Locate the cell with the specified text and output its (x, y) center coordinate. 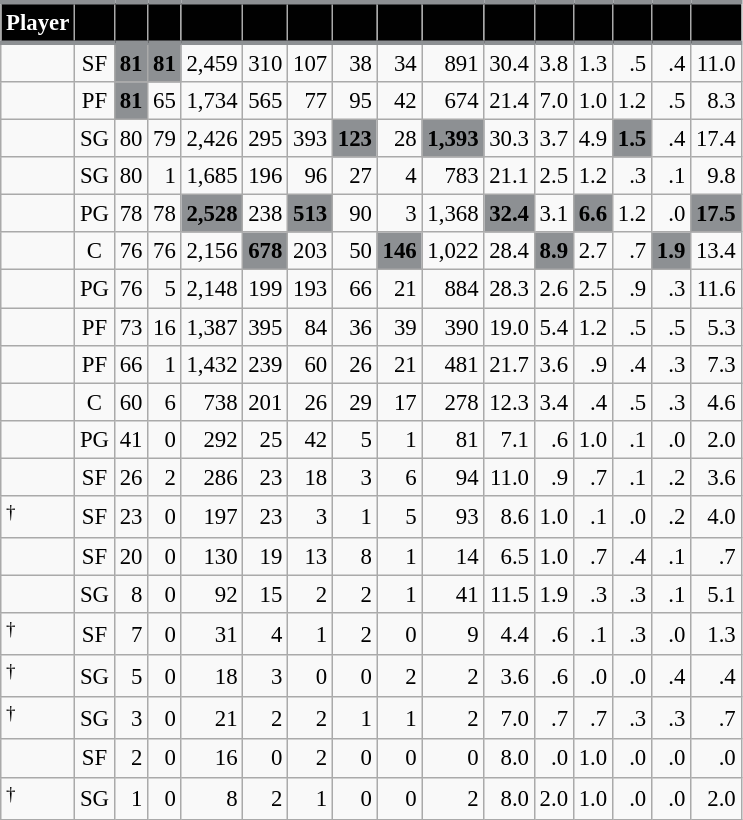
1,734 (212, 101)
8.9 (554, 251)
783 (453, 176)
8.6 (509, 517)
1,685 (212, 176)
130 (212, 557)
193 (310, 289)
395 (266, 327)
15 (266, 594)
3.8 (554, 62)
27 (354, 176)
6.6 (592, 214)
1,393 (453, 139)
9.8 (716, 176)
19 (266, 557)
1.5 (632, 139)
8.3 (716, 101)
884 (453, 289)
286 (212, 477)
65 (164, 101)
3.4 (554, 402)
891 (453, 62)
50 (354, 251)
30.4 (509, 62)
92 (212, 594)
123 (354, 139)
21.4 (509, 101)
738 (212, 402)
5.3 (716, 327)
310 (266, 62)
2.6 (554, 289)
513 (310, 214)
9 (453, 634)
199 (266, 289)
95 (354, 101)
31 (212, 634)
390 (453, 327)
38 (354, 62)
7.1 (509, 439)
1,432 (212, 364)
14 (453, 557)
93 (453, 517)
1,387 (212, 327)
20 (130, 557)
239 (266, 364)
21.7 (509, 364)
2,426 (212, 139)
84 (310, 327)
3.7 (554, 139)
3.1 (554, 214)
13.4 (716, 251)
2,528 (212, 214)
28.4 (509, 251)
11.5 (509, 594)
2,459 (212, 62)
77 (310, 101)
Player (38, 22)
565 (266, 101)
12.3 (509, 402)
2,148 (212, 289)
36 (354, 327)
393 (310, 139)
4.9 (592, 139)
678 (266, 251)
7.3 (716, 364)
7 (130, 634)
90 (354, 214)
238 (266, 214)
28.3 (509, 289)
196 (266, 176)
1,368 (453, 214)
73 (130, 327)
17.4 (716, 139)
39 (400, 327)
25 (266, 439)
6.5 (509, 557)
13 (310, 557)
11.6 (716, 289)
2.7 (592, 251)
21.1 (509, 176)
1,022 (453, 251)
107 (310, 62)
481 (453, 364)
278 (453, 402)
32.4 (509, 214)
19.0 (509, 327)
30.3 (509, 139)
146 (400, 251)
203 (310, 251)
4.4 (509, 634)
29 (354, 402)
5.1 (716, 594)
197 (212, 517)
17.5 (716, 214)
17 (400, 402)
201 (266, 402)
295 (266, 139)
292 (212, 439)
79 (164, 139)
4.0 (716, 517)
674 (453, 101)
96 (310, 176)
34 (400, 62)
5.4 (554, 327)
28 (400, 139)
4.6 (716, 402)
2,156 (212, 251)
94 (453, 477)
